Identify which cell holds the provided text, then report its [X, Y] central coordinate. 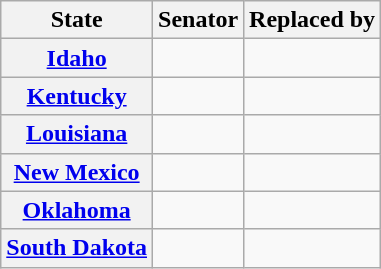
Idaho [77, 58]
South Dakota [77, 248]
Kentucky [77, 96]
Louisiana [77, 134]
State [77, 20]
Oklahoma [77, 210]
Senator [198, 20]
Replaced by [312, 20]
New Mexico [77, 172]
